Capture the cell that displays the provided text and extract its (x, y) central coordinate. 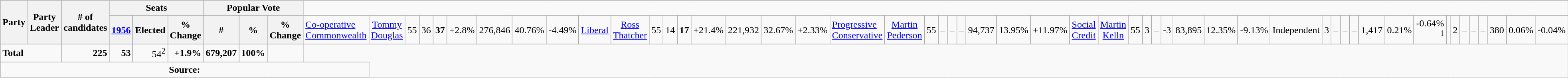
Co-operative Commonwealth (336, 30)
37 (440, 30)
Martin Pederson (904, 30)
+21.4% (709, 30)
Popular Vote (253, 8)
# ofcandidates (85, 22)
40.76% (529, 30)
100% (253, 53)
Social Credit (1084, 30)
276,846 (495, 30)
Liberal (595, 30)
-9.13% (1254, 30)
Source: (184, 70)
32.67% (778, 30)
+11.97% (1050, 30)
# (221, 30)
1,417 (1372, 30)
Independent (1296, 30)
Tommy Douglas (387, 30)
Total (31, 53)
Progressive Conservative (857, 30)
94,737 (981, 30)
Ross Thatcher (630, 30)
-0.04% (1552, 30)
542 (150, 53)
Party (14, 22)
225 (85, 53)
+2.33% (813, 30)
Elected (150, 30)
Party Leader (44, 22)
83,895 (1188, 30)
12.35% (1221, 30)
+2.8% (462, 30)
380 (1497, 30)
221,932 (744, 30)
-3 (1167, 30)
0.21% (1399, 30)
36 (426, 30)
Seats (156, 8)
+1.9% (186, 53)
2 (1455, 30)
-4.49% (563, 30)
13.95% (1014, 30)
679,207 (221, 53)
1956 (121, 30)
Martin Kelln (1113, 30)
14 (670, 30)
53 (121, 53)
0.06% (1521, 30)
% (253, 30)
17 (684, 30)
-0.64%1 (1430, 30)
